From the cell containing the given text, extract its center point as [x, y] coordinate. 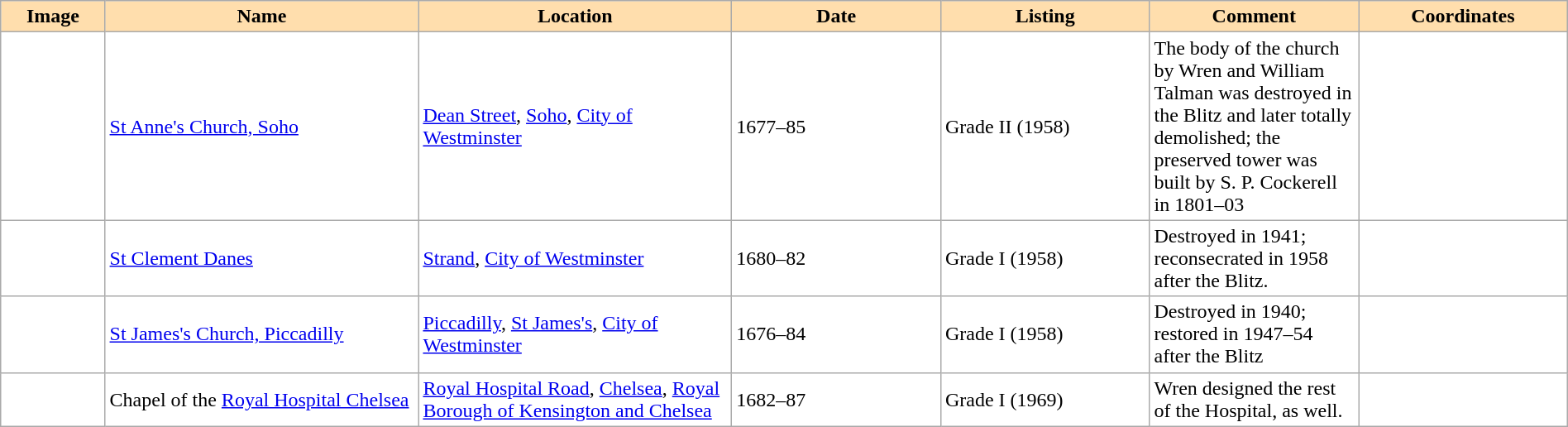
St Clement Danes [261, 258]
St Anne's Church, Soho [261, 126]
1676–84 [837, 334]
Wren designed the rest of the Hospital, as well. [1254, 399]
Image [53, 17]
Name [261, 17]
Chapel of the Royal Hospital Chelsea [261, 399]
1682–87 [837, 399]
Coordinates [1464, 17]
St James's Church, Piccadilly [261, 334]
Dean Street, Soho, City of Westminster [576, 126]
Destroyed in 1941; reconsecrated in 1958 after the Blitz. [1254, 258]
Grade II (1958) [1045, 126]
Listing [1045, 17]
Grade I (1969) [1045, 399]
1680–82 [837, 258]
Destroyed in 1940; restored in 1947–54 after the Blitz [1254, 334]
Location [576, 17]
Comment [1254, 17]
Royal Hospital Road, Chelsea, Royal Borough of Kensington and Chelsea [576, 399]
Piccadilly, St James's, City of Westminster [576, 334]
Strand, City of Westminster [576, 258]
Date [837, 17]
1677–85 [837, 126]
